Scan for the cell matching the given text and deliver its (X, Y) coordinate at center. 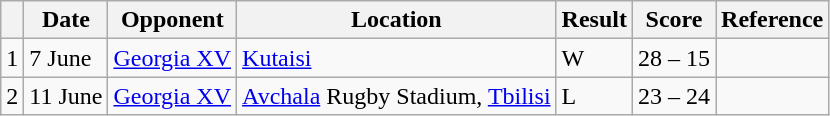
Kutaisi (397, 58)
Opponent (172, 20)
28 – 15 (674, 58)
Result (594, 20)
Reference (772, 20)
Date (66, 20)
1 (12, 58)
23 – 24 (674, 96)
7 June (66, 58)
W (594, 58)
Avchala Rugby Stadium, Tbilisi (397, 96)
Score (674, 20)
Location (397, 20)
L (594, 96)
2 (12, 96)
11 June (66, 96)
